Return the [X, Y] coordinate for the center point of the cell that contains the specified text.  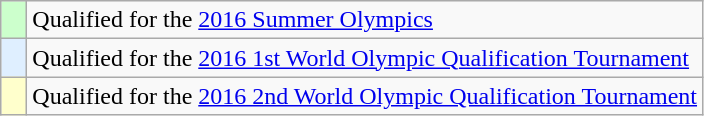
Qualified for the 2016 1st World Olympic Qualification Tournament [365, 58]
Qualified for the 2016 2nd World Olympic Qualification Tournament [365, 96]
Qualified for the 2016 Summer Olympics [365, 20]
